Return the [X, Y] coordinate for the center point of the cell that contains the specified text.  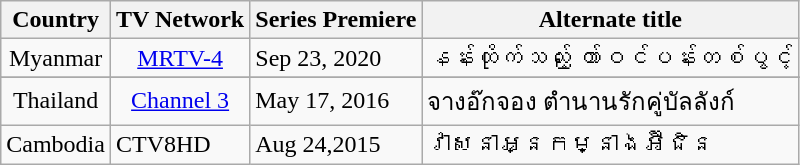
MRTV-4 [180, 58]
Myanmar [56, 58]
Aug 24,2015 [336, 144]
နန်းထိုက်သည့် တော်ဝင်ပန်းတစ်ပွင့် [610, 58]
Series Premiere [336, 20]
จางอ๊กจอง ตำนานรักคู่บัลลังก์ [610, 102]
Thailand [56, 102]
CTV8HD [180, 144]
Country [56, 20]
TV Network [180, 20]
May 17, 2016 [336, 102]
Channel 3 [180, 102]
Sep 23, 2020 [336, 58]
Alternate title [610, 20]
វាសនាអ្នកម្នាងអ៊ីជិន [610, 144]
Cambodia [56, 144]
